Scan for the cell matching the given text and deliver its (x, y) coordinate at center. 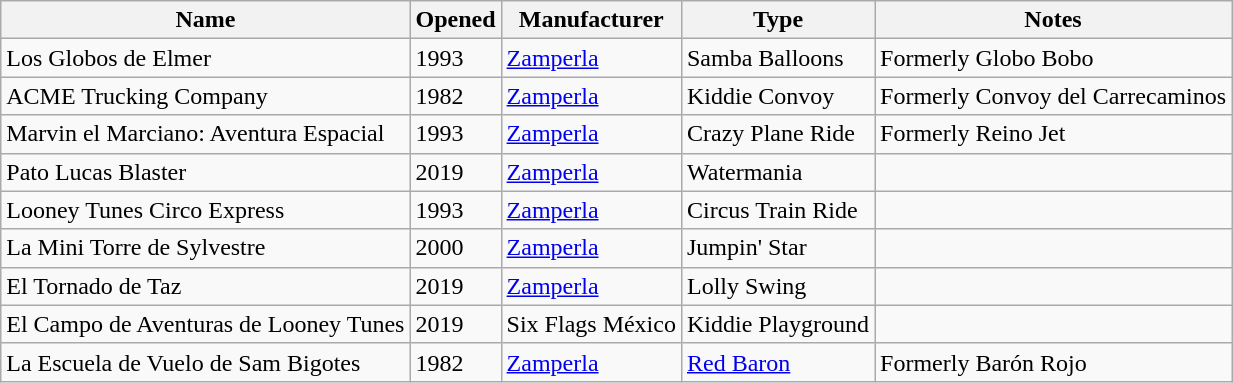
Six Flags México (591, 324)
Lolly Swing (778, 286)
Kiddie Convoy (778, 96)
Looney Tunes Circo Express (206, 210)
El Tornado de Taz (206, 286)
Formerly Globo Bobo (1054, 58)
La Escuela de Vuelo de Sam Bigotes (206, 362)
Pato Lucas Blaster (206, 172)
Los Globos de Elmer (206, 58)
Name (206, 20)
Type (778, 20)
La Mini Torre de Sylvestre (206, 248)
ACME Trucking Company (206, 96)
Crazy Plane Ride (778, 134)
Formerly Reino Jet (1054, 134)
Opened (456, 20)
Samba Balloons (778, 58)
Circus Train Ride (778, 210)
Marvin el Marciano: Aventura Espacial (206, 134)
Red Baron (778, 362)
Manufacturer (591, 20)
Formerly Convoy del Carrecaminos (1054, 96)
2000 (456, 248)
Watermania (778, 172)
Jumpin' Star (778, 248)
Formerly Barón Rojo (1054, 362)
Kiddie Playground (778, 324)
El Campo de Aventuras de Looney Tunes (206, 324)
Notes (1054, 20)
